Find where the given text appears and provide that cell's center as (X, Y) coordinate. 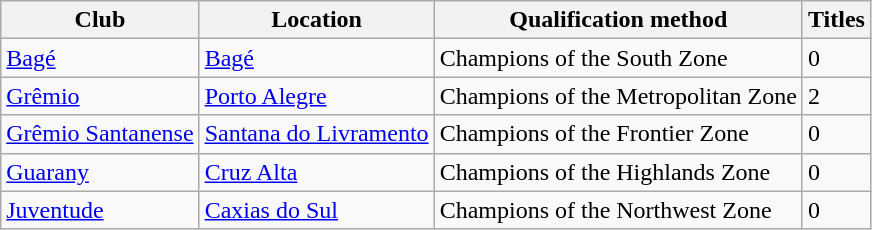
Grêmio Santanense (100, 134)
Titles (836, 20)
Cruz Alta (316, 172)
Grêmio (100, 96)
Porto Alegre (316, 96)
2 (836, 96)
Santana do Livramento (316, 134)
Qualification method (618, 20)
Caxias do Sul (316, 210)
Juventude (100, 210)
Champions of the Frontier Zone (618, 134)
Champions of the Northwest Zone (618, 210)
Champions of the Metropolitan Zone (618, 96)
Location (316, 20)
Champions of the Highlands Zone (618, 172)
Champions of the South Zone (618, 58)
Guarany (100, 172)
Club (100, 20)
